From the cell containing the given text, extract its center point as [X, Y] coordinate. 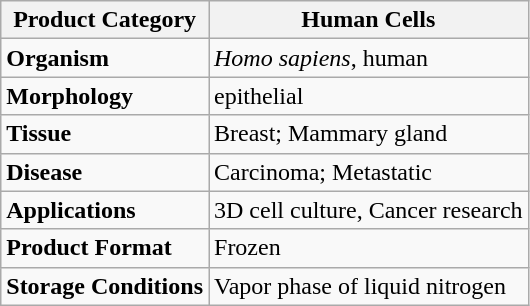
Tissue [105, 134]
Breast; Mammary gland [368, 134]
3D cell culture, Cancer research [368, 210]
Homo sapiens, human [368, 58]
Storage Conditions [105, 286]
Organism [105, 58]
Product Category [105, 20]
epithelial [368, 96]
Applications [105, 210]
Morphology [105, 96]
Disease [105, 172]
Carcinoma; Metastatic [368, 172]
Product Format [105, 248]
Frozen [368, 248]
Vapor phase of liquid nitrogen [368, 286]
Human Cells [368, 20]
